For the text-containing cell, return its midpoint in (x, y) coordinate format. 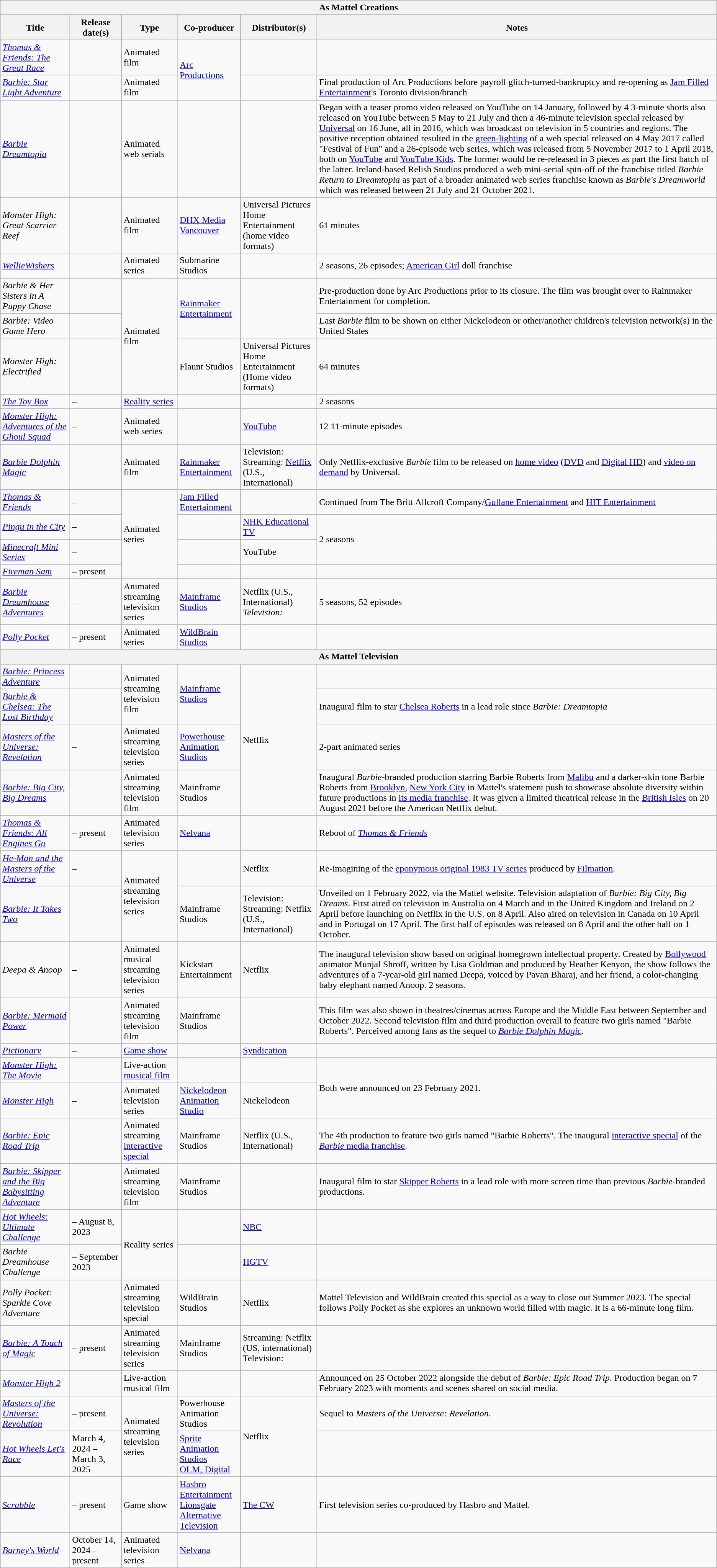
Reboot of Thomas & Friends (517, 833)
61 minutes (517, 225)
Pictionary (35, 1051)
March 4, 2024 – March 3, 2025 (96, 1454)
WellieWishers (35, 266)
Barbie: Skipper and the Big Babysitting Adventure (35, 1186)
Release date(s) (96, 28)
Barbie: It Takes Two (35, 914)
12 11-minute episodes (517, 426)
The 4th production to feature two girls named "Barbie Roberts". The inaugural interactive special of the Barbie media franchise. (517, 1141)
Nickelodeon (279, 1100)
Monster High: The Movie (35, 1071)
Inaugural film to star Chelsea Roberts in a lead role since Barbie: Dreamtopia (517, 706)
Polly Pocket (35, 637)
Barney's World (35, 1550)
Barbie: Epic Road Trip (35, 1141)
Barbie Dreamtopia (35, 149)
Barbie: Star Light Adventure (35, 87)
Type (149, 28)
2-part animated series (517, 747)
The Toy Box (35, 401)
Animated streaming television special (149, 1303)
First television series co-produced by Hasbro and Mattel. (517, 1504)
Masters of the Universe: Revelation (35, 747)
Sprite Animation StudiosOLM, Digital (209, 1454)
October 14, 2024 – present (96, 1550)
Jam Filled Entertainment (209, 502)
5 seasons, 52 episodes (517, 602)
Syndication (279, 1051)
NBC (279, 1227)
Universal Pictures Home Entertainment (home video formats) (279, 225)
Re-imagining of the eponymous original 1983 TV series produced by Filmation. (517, 868)
Both were announced on 23 February 2021. (517, 1088)
2 seasons, 26 episodes; American Girl doll franchise (517, 266)
Animated streaming interactive special (149, 1141)
Polly Pocket: Sparkle Cove Adventure (35, 1303)
Hot Wheels: Ultimate Challenge (35, 1227)
Scrabble (35, 1504)
He-Man and the Masters of the Universe (35, 868)
Sequel to Masters of the Universe: Revelation. (517, 1413)
DHX Media Vancouver (209, 225)
Monster High: Great Scarrier Reef (35, 225)
As Mattel Creations (358, 8)
Submarine Studios (209, 266)
Animated web series (149, 426)
Fireman Sam (35, 572)
Netflix (U.S., International)Television: (279, 602)
Streaming: Netflix (US, international)Television: (279, 1348)
Thomas & Friends: The Great Race (35, 57)
Barbie: Big City, Big Dreams (35, 793)
Barbie: A Touch of Magic (35, 1348)
NHK Educational TV (279, 527)
Barbie: Princess Adventure (35, 676)
Hot Wheels Let's Race (35, 1454)
Last Barbie film to be shown on either Nickelodeon or other/another children's television network(s) in the United States (517, 325)
Title (35, 28)
Barbie Dreamhouse Challenge (35, 1262)
Animated web serials (149, 149)
Barbie & Chelsea: The Lost Birthday (35, 706)
Masters of the Universe: Revolution (35, 1413)
As Mattel Television (358, 657)
Barbie Dolphin Magic (35, 467)
Co-producer (209, 28)
64 minutes (517, 366)
Notes (517, 28)
Barbie Dreamhouse Adventures (35, 602)
Thomas & Friends: All Engines Go (35, 833)
HGTV (279, 1262)
Inaugural film to star Skipper Roberts in a lead role with more screen time than previous Barbie-branded productions. (517, 1186)
Monster High 2 (35, 1383)
Continued from The Britt Allcroft Company/Gullane Entertainment and HIT Entertainment (517, 502)
Monster High: Electrified (35, 366)
Distributor(s) (279, 28)
Deepa & Anoop (35, 970)
Pingu in the City (35, 527)
Minecraft Mini Series (35, 552)
Thomas & Friends (35, 502)
Hasbro EntertainmentLionsgate Alternative Television (209, 1504)
Barbie & Her Sisters in A Puppy Chase (35, 296)
Pre-production done by Arc Productions prior to its closure. The film was brought over to Rainmaker Entertainment for completion. (517, 296)
Universal Pictures Home Entertainment (Home video formats) (279, 366)
Flaunt Studios (209, 366)
Animated musical streaming television series (149, 970)
Only Netflix-exclusive Barbie film to be released on home video (DVD and Digital HD) and video on demand by Universal. (517, 467)
Barbie: Video Game Hero (35, 325)
Final production of Arc Productions before payroll glitch-turned-bankruptcy and re-opening as Jam Filled Entertainment's Toronto division/branch (517, 87)
Kickstart Entertainment (209, 970)
Arc Productions (209, 70)
Netflix (U.S., International) (279, 1141)
The CW (279, 1504)
– August 8, 2023 (96, 1227)
– September 2023 (96, 1262)
Monster High: Adventures of the Ghoul Squad (35, 426)
Monster High (35, 1100)
Nickelodeon Animation Studio (209, 1100)
Barbie: Mermaid Power (35, 1021)
